Determine the [x, y] coordinate at the center of the cell enclosing the given text.  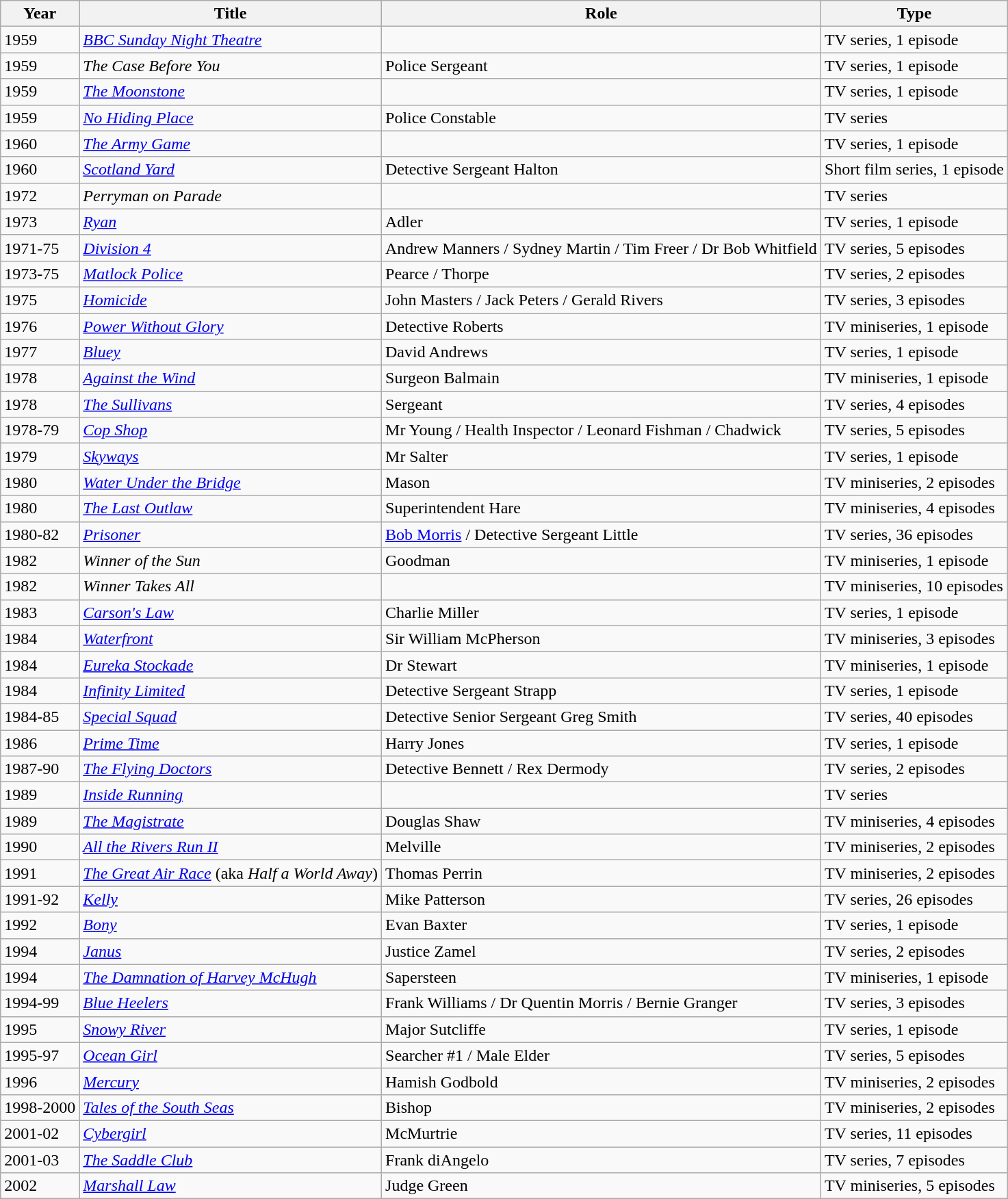
Frank diAngelo [602, 1160]
Bony [231, 925]
All the Rivers Run II [231, 847]
Title [231, 14]
Eureka Stockade [231, 665]
Bob Morris / Detective Sergeant Little [602, 534]
Hamish Godbold [602, 1081]
1990 [40, 847]
Goodman [602, 560]
John Masters / Jack Peters / Gerald Rivers [602, 300]
TV miniseries, 10 episodes [914, 586]
Major Sutcliffe [602, 1029]
Role [602, 14]
1984-85 [40, 717]
Detective Sergeant Halton [602, 170]
1978-79 [40, 430]
Marshall Law [231, 1186]
Winner Takes All [231, 586]
Prime Time [231, 743]
1973-75 [40, 274]
Ocean Girl [231, 1055]
The Saddle Club [231, 1160]
1973 [40, 222]
Searcher #1 / Male Elder [602, 1055]
2002 [40, 1186]
1987-90 [40, 769]
Snowy River [231, 1029]
Andrew Manners / Sydney Martin / Tim Freer / Dr Bob Whitfield [602, 248]
Short film series, 1 episode [914, 170]
Detective Roberts [602, 326]
1983 [40, 613]
Blue Heelers [231, 1003]
Skyways [231, 456]
1995 [40, 1029]
TV miniseries, 5 episodes [914, 1186]
Winner of the Sun [231, 560]
1986 [40, 743]
Douglas Shaw [602, 821]
Mason [602, 482]
Year [40, 14]
1972 [40, 196]
The Sullivans [231, 404]
TV series, 7 episodes [914, 1160]
Carson's Law [231, 613]
Scotland Yard [231, 170]
The Great Air Race (aka Half a World Away) [231, 873]
Power Without Glory [231, 326]
Mr Salter [602, 456]
Sergeant [602, 404]
Police Sergeant [602, 66]
Janus [231, 951]
TV series, 40 episodes [914, 717]
The Flying Doctors [231, 769]
The Case Before You [231, 66]
David Andrews [602, 352]
Melville [602, 847]
Special Squad [231, 717]
1991-92 [40, 899]
Mike Patterson [602, 899]
Mercury [231, 1081]
Perryman on Parade [231, 196]
Thomas Perrin [602, 873]
Inside Running [231, 795]
1975 [40, 300]
Bishop [602, 1107]
Waterfront [231, 639]
Bluey [231, 352]
TV miniseries, 3 episodes [914, 639]
Harry Jones [602, 743]
Cop Shop [231, 430]
1976 [40, 326]
Police Constable [602, 118]
Detective Bennett / Rex Dermody [602, 769]
Tales of the South Seas [231, 1107]
1971-75 [40, 248]
Against the Wind [231, 378]
TV series, 4 episodes [914, 404]
Division 4 [231, 248]
TV series, 26 episodes [914, 899]
TV series, 11 episodes [914, 1133]
McMurtrie [602, 1133]
1992 [40, 925]
Matlock Police [231, 274]
Detective Sergeant Strapp [602, 691]
The Army Game [231, 144]
Superintendent Hare [602, 508]
Frank Williams / Dr Quentin Morris / Bernie Granger [602, 1003]
Infinity Limited [231, 691]
Mr Young / Health Inspector / Leonard Fishman / Chadwick [602, 430]
Surgeon Balmain [602, 378]
Sapersteen [602, 977]
Prisoner [231, 534]
Evan Baxter [602, 925]
2001-02 [40, 1133]
TV series, 36 episodes [914, 534]
Judge Green [602, 1186]
1995-97 [40, 1055]
1979 [40, 456]
2001-03 [40, 1160]
Cybergirl [231, 1133]
No Hiding Place [231, 118]
BBC Sunday Night Theatre [231, 40]
Adler [602, 222]
The Magistrate [231, 821]
1996 [40, 1081]
Justice Zamel [602, 951]
The Damnation of Harvey McHugh [231, 977]
Dr Stewart [602, 665]
Kelly [231, 899]
Detective Senior Sergeant Greg Smith [602, 717]
The Moonstone [231, 92]
The Last Outlaw [231, 508]
1980-82 [40, 534]
1994-99 [40, 1003]
Sir William McPherson [602, 639]
1998-2000 [40, 1107]
1977 [40, 352]
Water Under the Bridge [231, 482]
1991 [40, 873]
Type [914, 14]
Ryan [231, 222]
Charlie Miller [602, 613]
Homicide [231, 300]
Pearce / Thorpe [602, 274]
